Scan for the cell matching the given text and deliver its (x, y) coordinate at center. 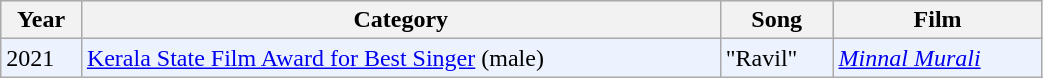
Kerala State Film Award for Best Singer (male) (400, 58)
Year (42, 20)
Category (400, 20)
Minnal Murali (938, 58)
Film (938, 20)
"Ravil" (776, 58)
Song (776, 20)
2021 (42, 58)
